Find where the given text appears and provide that cell's center as (X, Y) coordinate. 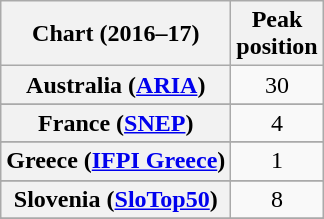
Australia (ARIA) (116, 85)
France (SNEP) (116, 123)
30 (277, 85)
Chart (2016–17) (116, 34)
4 (277, 123)
Slovenia (SloTop50) (116, 199)
Peak position (277, 34)
8 (277, 199)
1 (277, 161)
Greece (IFPI Greece) (116, 161)
